Locate the cell with the specified text and output its [X, Y] center coordinate. 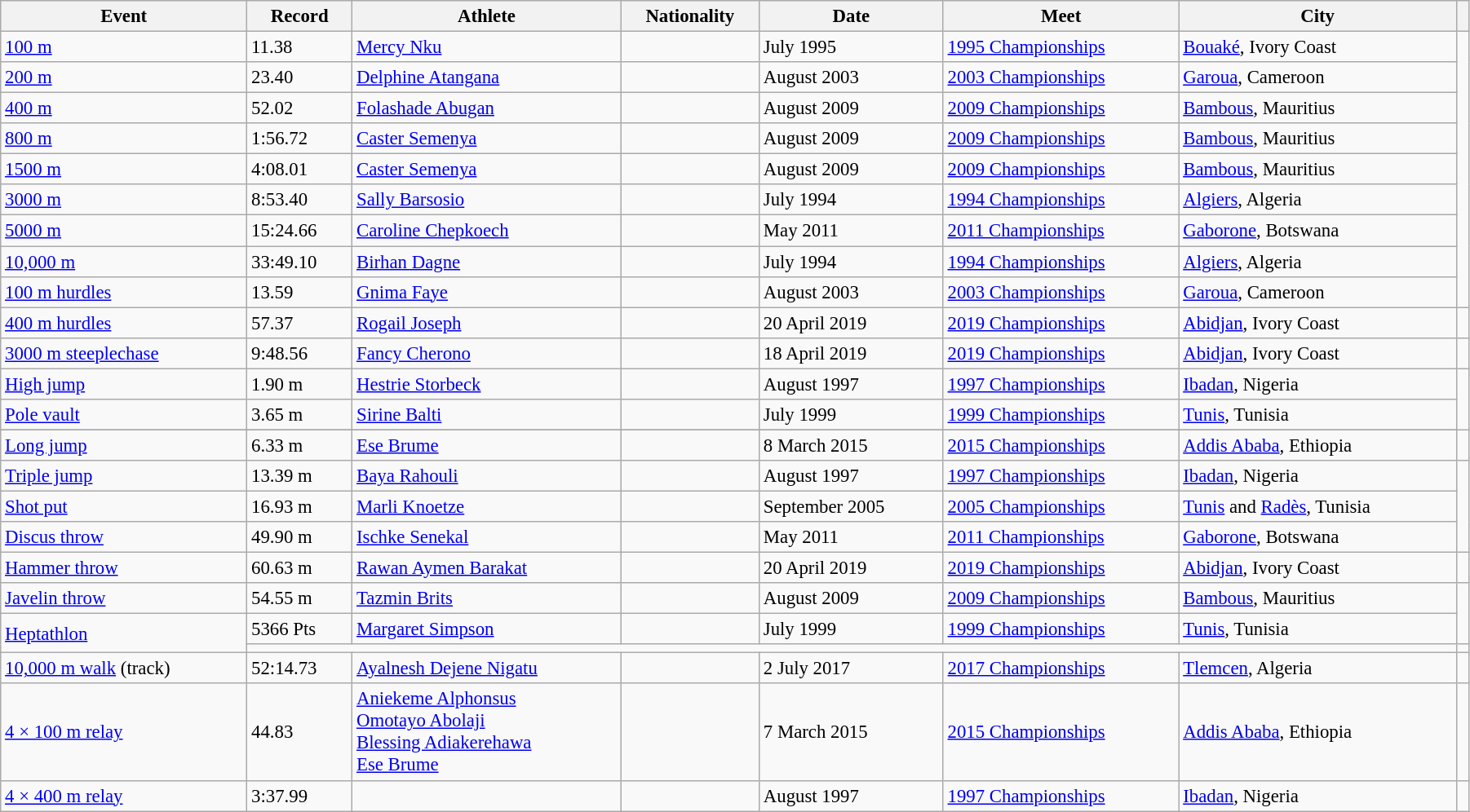
13.59 [300, 292]
High jump [124, 384]
Nationality [690, 16]
8:53.40 [300, 200]
Long jump [124, 445]
2 July 2017 [851, 669]
60.63 m [300, 568]
Tlemcen, Algeria [1317, 669]
Fancy Cherono [486, 353]
8 March 2015 [851, 445]
Bouaké, Ivory Coast [1317, 47]
5000 m [124, 231]
18 April 2019 [851, 353]
Athlete [486, 16]
Record [300, 16]
Sally Barsosio [486, 200]
Javelin throw [124, 598]
5366 Pts [300, 629]
100 m [124, 47]
Baya Rahouli [486, 476]
Event [124, 16]
Tunis and Radès, Tunisia [1317, 506]
44.83 [300, 732]
City [1317, 16]
10,000 m [124, 262]
3000 m steeplechase [124, 353]
800 m [124, 139]
Mercy Nku [486, 47]
2017 Championships [1060, 669]
33:49.10 [300, 262]
57.37 [300, 323]
3000 m [124, 200]
200 m [124, 77]
1:56.72 [300, 139]
4 × 100 m relay [124, 732]
Hammer throw [124, 568]
2005 Championships [1060, 506]
Hestrie Storbeck [486, 384]
Heptathlon [124, 633]
Birhan Dagne [486, 262]
July 1995 [851, 47]
15:24.66 [300, 231]
1995 Championships [1060, 47]
11.38 [300, 47]
Folashade Abugan [486, 108]
3:37.99 [300, 796]
Rogail Joseph [486, 323]
4:08.01 [300, 170]
100 m hurdles [124, 292]
52.02 [300, 108]
54.55 m [300, 598]
Margaret Simpson [486, 629]
16.93 m [300, 506]
Date [851, 16]
Rawan Aymen Barakat [486, 568]
400 m [124, 108]
7 March 2015 [851, 732]
10,000 m walk (track) [124, 669]
Marli Knoetze [486, 506]
Meet [1060, 16]
Tazmin Brits [486, 598]
6.33 m [300, 445]
Ayalnesh Dejene Nigatu [486, 669]
September 2005 [851, 506]
Delphine Atangana [486, 77]
Caroline Chepkoech [486, 231]
9:48.56 [300, 353]
23.40 [300, 77]
Triple jump [124, 476]
Ischke Senekal [486, 537]
400 m hurdles [124, 323]
3.65 m [300, 415]
Sirine Balti [486, 415]
Shot put [124, 506]
49.90 m [300, 537]
Aniekeme AlphonsusOmotayo AbolajiBlessing AdiakerehawaEse Brume [486, 732]
Pole vault [124, 415]
Discus throw [124, 537]
1.90 m [300, 384]
4 × 400 m relay [124, 796]
Ese Brume [486, 445]
1500 m [124, 170]
13.39 m [300, 476]
Gnima Faye [486, 292]
52:14.73 [300, 669]
